For the text-containing cell, return its midpoint in (X, Y) coordinate format. 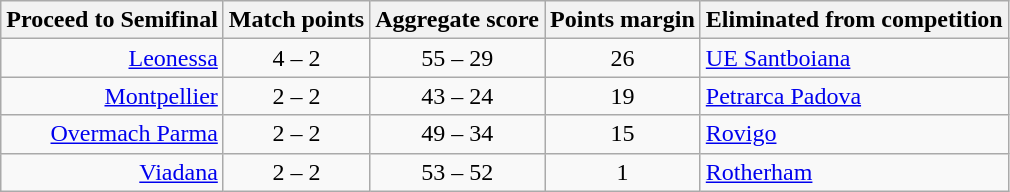
Match points (296, 20)
4 – 2 (296, 58)
Rotherham (854, 172)
Aggregate score (458, 20)
15 (623, 134)
Viadana (112, 172)
26 (623, 58)
19 (623, 96)
UE Santboiana (854, 58)
53 – 52 (458, 172)
Montpellier (112, 96)
43 – 24 (458, 96)
1 (623, 172)
55 – 29 (458, 58)
Leonessa (112, 58)
Proceed to Semifinal (112, 20)
Points margin (623, 20)
Eliminated from competition (854, 20)
Rovigo (854, 134)
49 – 34 (458, 134)
Petrarca Padova (854, 96)
Overmach Parma (112, 134)
